Search for the cell housing the specified text and yield its (X, Y) center coordinate. 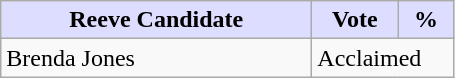
Reeve Candidate (156, 20)
Brenda Jones (156, 58)
Acclaimed (383, 58)
% (426, 20)
Vote (355, 20)
